Output the (X, Y) coordinate of the center of the cell containing the given text.  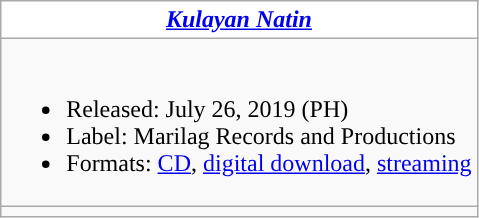
Released: July 26, 2019 (PH)Label: Marilag Records and ProductionsFormats: CD, digital download, streaming (239, 122)
Kulayan Natin (239, 20)
